Scan for the cell matching the given text and deliver its (X, Y) coordinate at center. 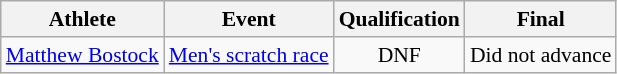
Qualification (400, 19)
Did not advance (541, 55)
Event (249, 19)
Matthew Bostock (82, 55)
Athlete (82, 19)
Final (541, 19)
Men's scratch race (249, 55)
DNF (400, 55)
